Output the (X, Y) coordinate of the center of the cell containing the given text.  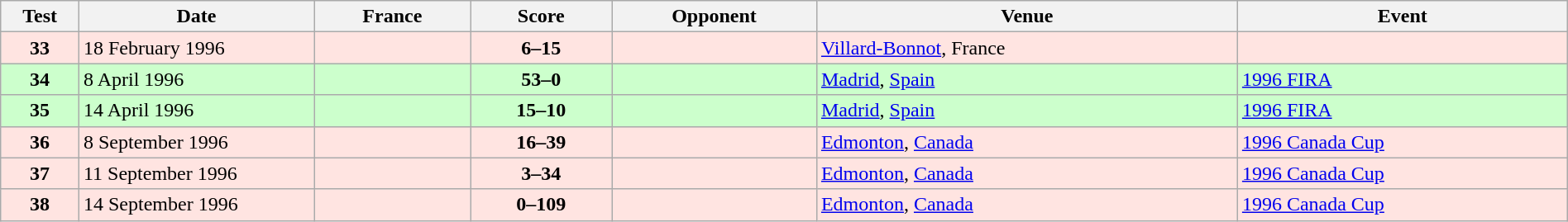
15–10 (541, 111)
36 (40, 142)
34 (40, 79)
Villard-Bonnot, France (1027, 48)
0–109 (541, 205)
France (392, 17)
Score (541, 17)
Venue (1027, 17)
8 April 1996 (196, 79)
Test (40, 17)
18 February 1996 (196, 48)
35 (40, 111)
11 September 1996 (196, 173)
6–15 (541, 48)
3–34 (541, 173)
38 (40, 205)
Event (1403, 17)
14 September 1996 (196, 205)
37 (40, 173)
16–39 (541, 142)
33 (40, 48)
8 September 1996 (196, 142)
Opponent (715, 17)
Date (196, 17)
14 April 1996 (196, 111)
53–0 (541, 79)
